Return (x, y) of the center of cell containing provided text 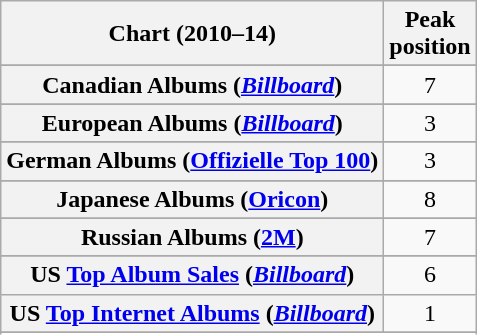
Peakposition (430, 34)
Chart (2010–14) (192, 34)
Canadian Albums (Billboard) (192, 85)
Japanese Albums (Oricon) (192, 199)
Russian Albums (2M) (192, 237)
European Albums (Billboard) (192, 123)
6 (430, 275)
US Top Album Sales (Billboard) (192, 275)
8 (430, 199)
German Albums (Offizielle Top 100) (192, 161)
US Top Internet Albums (Billboard) (192, 313)
1 (430, 313)
